Return [X, Y] of the center of cell containing provided text 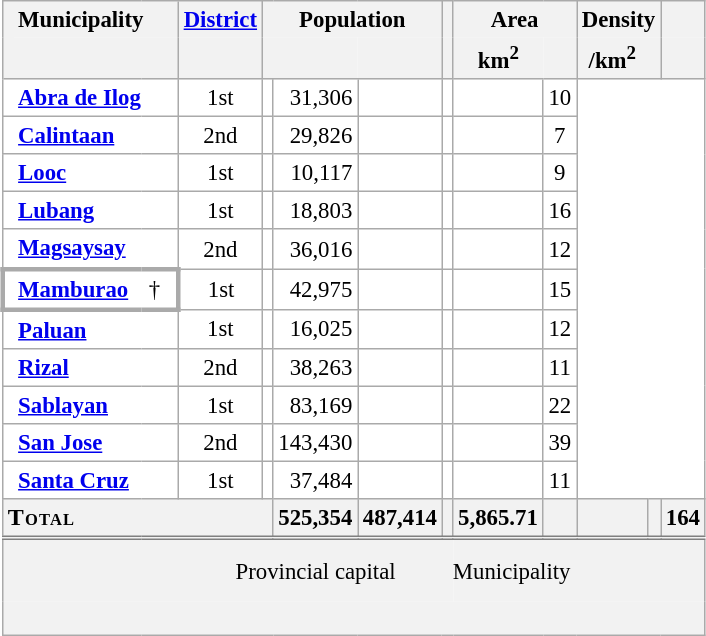
164 [682, 519]
31,306 [316, 98]
143,430 [316, 442]
5,865.71 [498, 519]
38,263 [316, 367]
Calintaan [96, 136]
San Jose [96, 442]
37,484 [316, 480]
† [160, 288]
Population [352, 20]
525,354 [316, 519]
42,975 [316, 288]
District [220, 20]
Density [618, 20]
487,414 [400, 519]
83,169 [316, 405]
Provincial capital [315, 570]
22 [560, 405]
Rizal [96, 367]
Paluan [96, 328]
Lubang [96, 211]
18,803 [316, 211]
Area [515, 20]
km2 [498, 58]
Magsaysay [96, 248]
Santa Cruz [96, 480]
/km2 [612, 58]
9 [560, 173]
36,016 [316, 248]
10 [560, 98]
29,826 [316, 136]
Total [138, 519]
Sablayan [96, 405]
15 [560, 288]
16 [560, 211]
39 [560, 442]
7 [560, 136]
10,117 [316, 173]
Mamburao [78, 288]
Abra de Ilog [96, 98]
16,025 [316, 328]
Looc [96, 173]
